Determine the [x, y] coordinate at the center of the cell enclosing the given text.  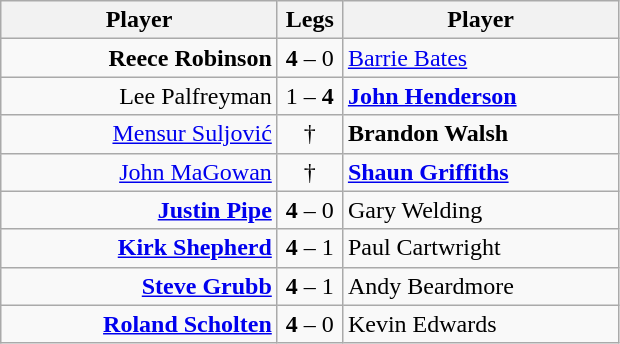
Paul Cartwright [480, 248]
John Henderson [480, 96]
John MaGowan [140, 172]
Kirk Shepherd [140, 248]
Gary Welding [480, 210]
Roland Scholten [140, 324]
Barrie Bates [480, 58]
Legs [310, 20]
Justin Pipe [140, 210]
Mensur Suljović [140, 134]
1 – 4 [310, 96]
Reece Robinson [140, 58]
Steve Grubb [140, 286]
Lee Palfreyman [140, 96]
Andy Beardmore [480, 286]
Kevin Edwards [480, 324]
Shaun Griffiths [480, 172]
Brandon Walsh [480, 134]
